Pinpoint the cell where the given text exists, returning its [x, y] midpoint coordinate. 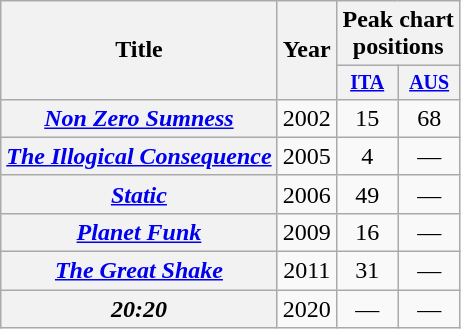
Static [139, 194]
49 [367, 194]
Year [306, 50]
68 [429, 118]
2002 [306, 118]
16 [367, 232]
20:20 [139, 309]
2005 [306, 156]
2011 [306, 271]
Non Zero Sumness [139, 118]
31 [367, 271]
AUS [429, 82]
2009 [306, 232]
4 [367, 156]
The Great Shake [139, 271]
Planet Funk [139, 232]
15 [367, 118]
ITA [367, 82]
The Illogical Consequence [139, 156]
Peak chart positions [398, 34]
2020 [306, 309]
Title [139, 50]
2006 [306, 194]
